Provide the [x, y] coordinate of the cell's center where the given text is located.  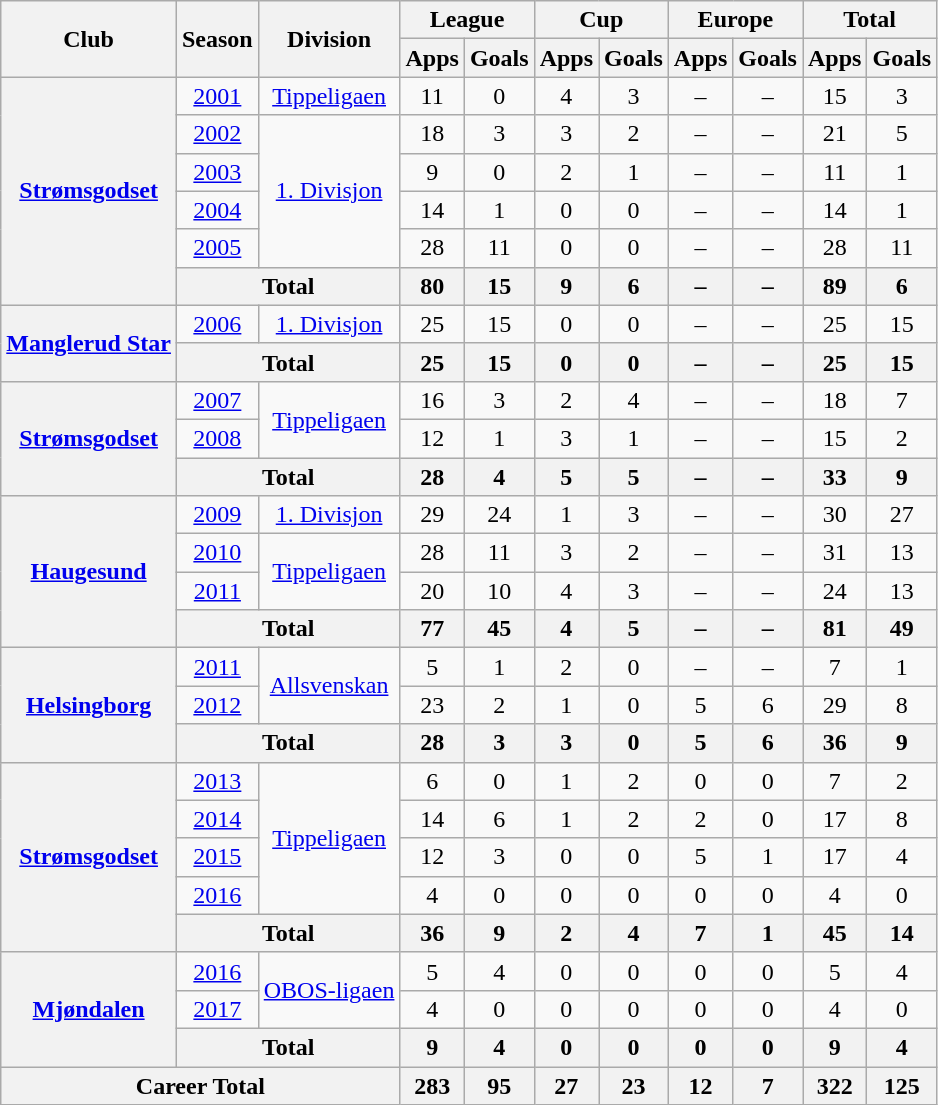
Career Total [200, 1085]
Division [329, 39]
10 [499, 591]
Mjøndalen [89, 1009]
2013 [217, 781]
Season [217, 39]
2017 [217, 1009]
2012 [217, 705]
95 [499, 1085]
Club [89, 39]
80 [432, 286]
322 [834, 1085]
21 [834, 134]
30 [834, 515]
Allsvenskan [329, 686]
33 [834, 477]
2001 [217, 96]
League [467, 20]
81 [834, 629]
Haugesund [89, 572]
125 [902, 1085]
2014 [217, 819]
283 [432, 1085]
2004 [217, 210]
2010 [217, 553]
2005 [217, 248]
20 [432, 591]
2009 [217, 515]
77 [432, 629]
Cup [601, 20]
Manglerud Star [89, 343]
16 [432, 400]
2015 [217, 857]
OBOS-ligaen [329, 990]
2003 [217, 172]
2007 [217, 400]
Helsingborg [89, 705]
2006 [217, 324]
49 [902, 629]
2002 [217, 134]
Europe [735, 20]
89 [834, 286]
2008 [217, 438]
31 [834, 553]
